Detect which cell encompasses the target text, then output its (X, Y) center coordinate. 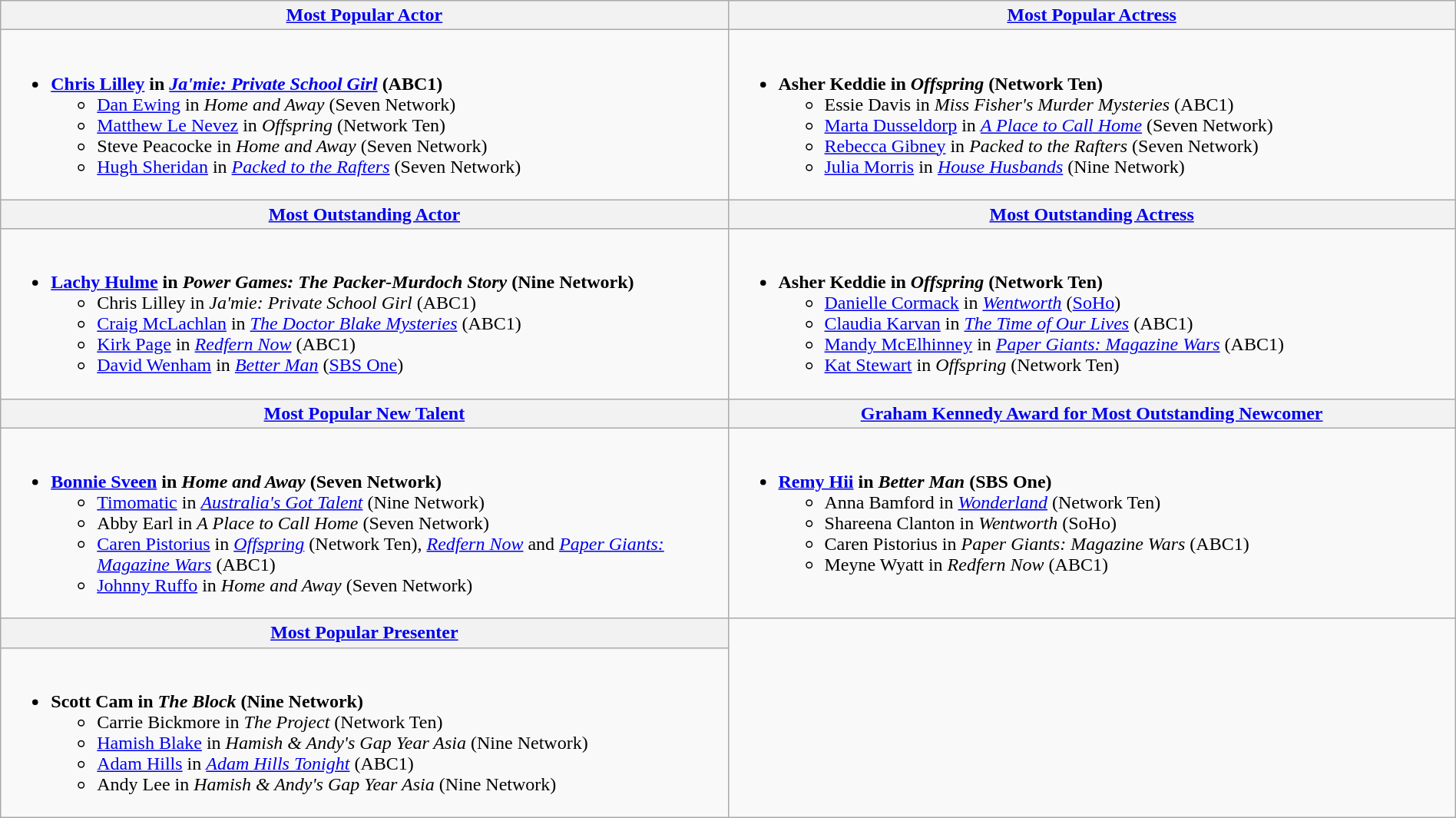
Graham Kennedy Award for Most Outstanding Newcomer (1092, 413)
Most Outstanding Actress (1092, 214)
Most Popular Presenter (364, 633)
Most Outstanding Actor (364, 214)
Most Popular Actress (1092, 15)
Most Popular New Talent (364, 413)
Most Popular Actor (364, 15)
